Output the [X, Y] coordinate of the center of the cell containing the given text.  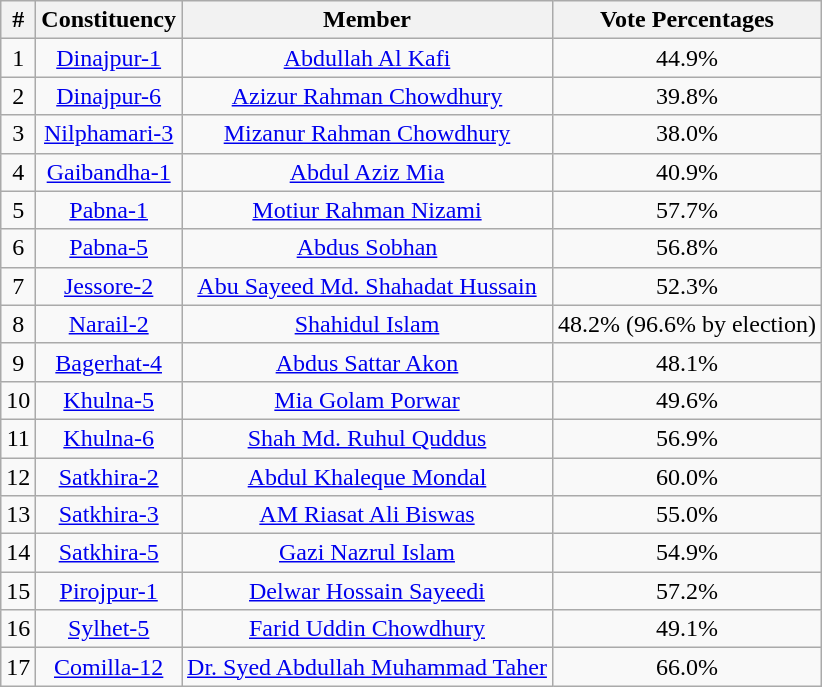
Satkhira-5 [109, 553]
Pirojpur-1 [109, 591]
49.1% [686, 629]
Gazi Nazrul Islam [368, 553]
Abdul Khaleque Mondal [368, 477]
54.9% [686, 553]
56.9% [686, 438]
15 [18, 591]
49.6% [686, 400]
Mizanur Rahman Chowdhury [368, 134]
Pabna-5 [109, 248]
Comilla-12 [109, 667]
2 [18, 96]
Mia Golam Porwar [368, 400]
Pabna-1 [109, 210]
57.7% [686, 210]
48.1% [686, 362]
12 [18, 477]
56.8% [686, 248]
1 [18, 58]
Dinajpur-1 [109, 58]
5 [18, 210]
55.0% [686, 515]
39.8% [686, 96]
57.2% [686, 591]
Jessore-2 [109, 286]
Delwar Hossain Sayeedi [368, 591]
9 [18, 362]
Khulna-6 [109, 438]
Vote Percentages [686, 20]
8 [18, 324]
Bagerhat-4 [109, 362]
Abdul Aziz Mia [368, 172]
6 [18, 248]
60.0% [686, 477]
3 [18, 134]
7 [18, 286]
Shah Md. Ruhul Quddus [368, 438]
66.0% [686, 667]
Shahidul Islam [368, 324]
38.0% [686, 134]
Nilphamari-3 [109, 134]
Abdullah Al Kafi [368, 58]
Azizur Rahman Chowdhury [368, 96]
48.2% (96.6% by election) [686, 324]
40.9% [686, 172]
11 [18, 438]
44.9% [686, 58]
Gaibandha-1 [109, 172]
AM Riasat Ali Biswas [368, 515]
Sylhet-5 [109, 629]
Khulna-5 [109, 400]
10 [18, 400]
4 [18, 172]
# [18, 20]
Abdus Sobhan [368, 248]
Constituency [109, 20]
16 [18, 629]
14 [18, 553]
Member [368, 20]
Satkhira-2 [109, 477]
Motiur Rahman Nizami [368, 210]
Abu Sayeed Md. Shahadat Hussain [368, 286]
13 [18, 515]
17 [18, 667]
Abdus Sattar Akon [368, 362]
Dinajpur-6 [109, 96]
Dr. Syed Abdullah Muhammad Taher [368, 667]
Farid Uddin Chowdhury [368, 629]
52.3% [686, 286]
Satkhira-3 [109, 515]
Narail-2 [109, 324]
